Extract the [X, Y] coordinate from the center of the cell holding the provided text.  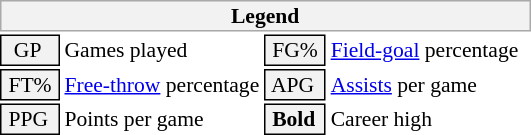
APG [295, 85]
FG% [295, 50]
Field-goal percentage [430, 50]
Free-throw percentage [162, 85]
Games played [162, 50]
Assists per game [430, 85]
Legend [265, 16]
FT% [30, 85]
GP [30, 50]
